Output the (X, Y) coordinate of the center of the cell containing the given text.  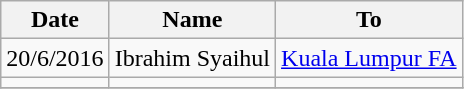
Ibrahim Syaihul (192, 58)
Kuala Lumpur FA (370, 58)
20/6/2016 (55, 58)
Name (192, 20)
Date (55, 20)
To (370, 20)
